For the text-containing cell, return its midpoint in (x, y) coordinate format. 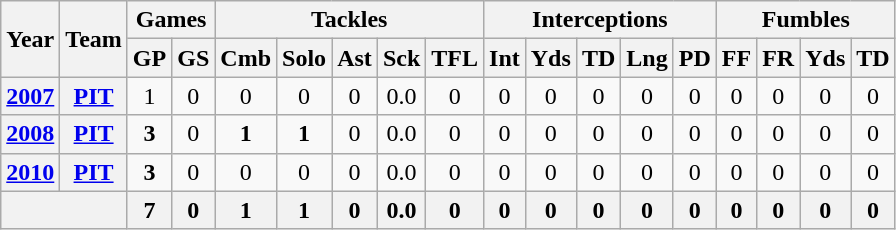
PD (694, 58)
Interceptions (600, 20)
Cmb (246, 58)
FR (778, 58)
Solo (304, 58)
Int (505, 58)
Ast (355, 58)
TFL (455, 58)
2010 (30, 172)
2007 (30, 96)
Year (30, 39)
Sck (401, 58)
GS (194, 58)
7 (149, 210)
Tackles (350, 20)
Lng (647, 58)
Fumbles (806, 20)
GP (149, 58)
FF (736, 58)
Team (94, 39)
Games (170, 20)
2008 (30, 134)
